For the text-containing cell, return its midpoint in [X, Y] coordinate format. 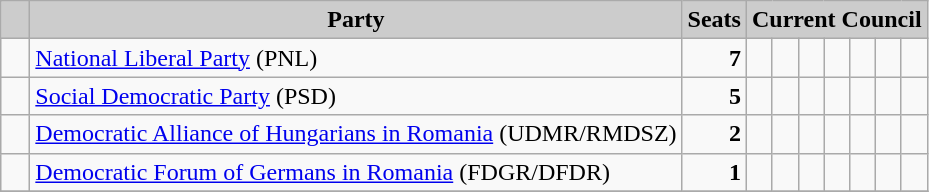
National Liberal Party (PNL) [356, 58]
1 [714, 172]
Social Democratic Party (PSD) [356, 96]
Seats [714, 20]
Democratic Forum of Germans in Romania (FDGR/DFDR) [356, 172]
Current Council [836, 20]
2 [714, 134]
5 [714, 96]
Party [356, 20]
Democratic Alliance of Hungarians in Romania (UDMR/RMDSZ) [356, 134]
7 [714, 58]
